Provide the [X, Y] coordinate of the cell's center where the given text is located.  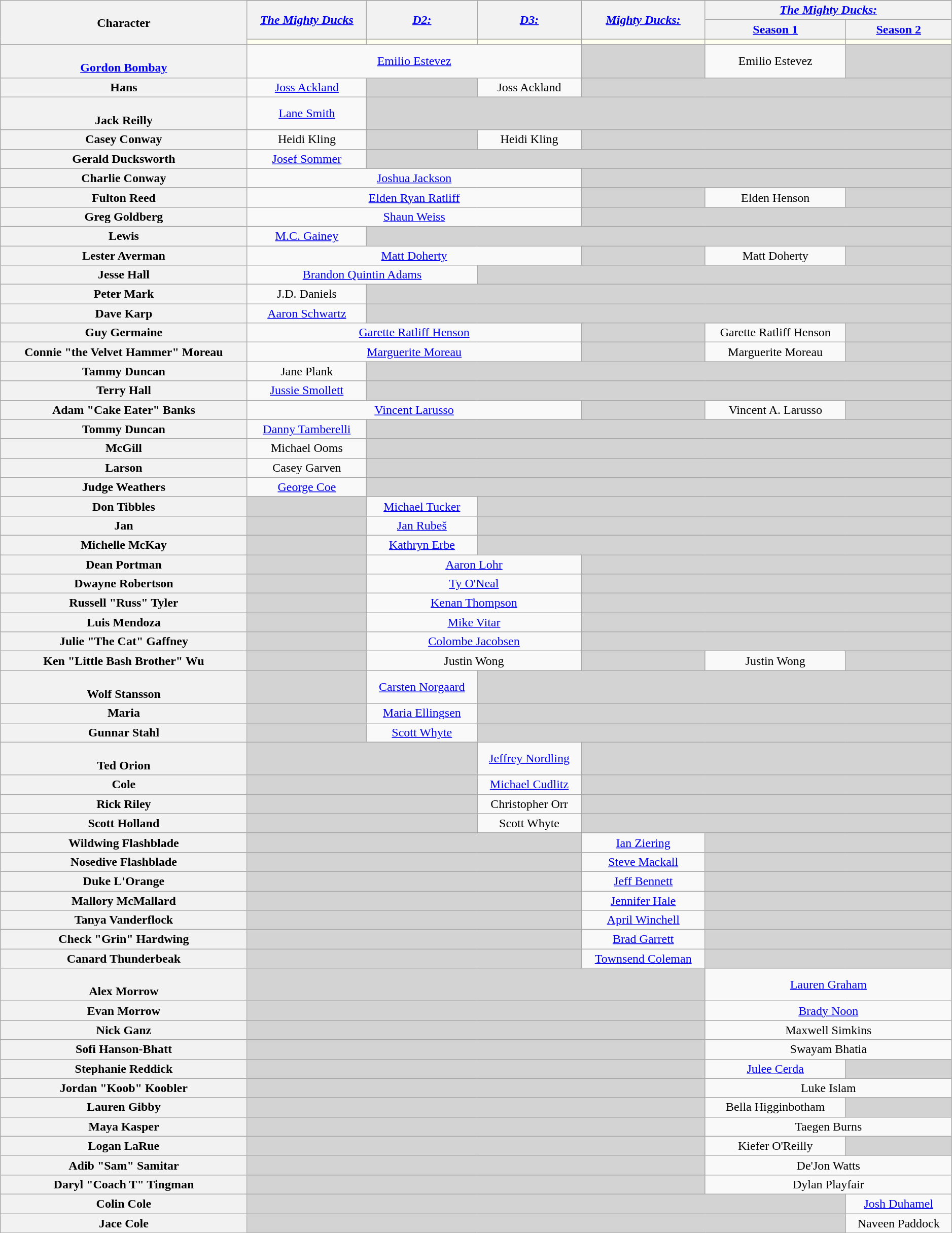
Adib "Sam" Samitar [124, 1165]
Maria Ellingsen [422, 713]
Josh Duhamel [899, 1204]
Character [124, 22]
Julee Cerda [775, 1069]
Vincent A. Larusso [775, 410]
Wolf Stansson [124, 687]
Jane Plank [307, 371]
Swayam Bhatia [828, 1049]
Canard Thunderbeak [124, 959]
Casey Garven [307, 468]
Townsend Coleman [643, 959]
Hans [124, 87]
Cole [124, 785]
Luke Islam [828, 1088]
Taegen Burns [828, 1126]
Gordon Bombay [124, 61]
Adam "Cake Eater" Banks [124, 410]
Michael Tucker [422, 506]
Ken "Little Bash Brother" Wu [124, 661]
Jeff Bennett [643, 881]
Tammy Duncan [124, 371]
Charlie Conway [124, 178]
De'Jon Watts [828, 1165]
Lester Averman [124, 255]
Aaron Schwartz [307, 313]
Michelle McKay [124, 545]
M.C. Gainey [307, 236]
Luis Mendoza [124, 622]
Brandon Quintin Adams [362, 275]
Russell "Russ" Tyler [124, 603]
Season 2 [899, 29]
Check "Grin" Hardwing [124, 939]
Jan Rubeš [422, 525]
Gunnar Stahl [124, 732]
Fulton Reed [124, 197]
Jussie Smollett [307, 391]
Terry Hall [124, 391]
April Winchell [643, 920]
Jesse Hall [124, 275]
Don Tibbles [124, 506]
Lewis [124, 236]
Vincent Larusso [414, 410]
Mike Vitar [474, 622]
Shaun Weiss [414, 217]
Danny Tamberelli [307, 429]
Judge Weathers [124, 487]
Nosedive Flashblade [124, 862]
Scott Holland [124, 823]
Brad Garrett [643, 939]
Gerald Ducksworth [124, 159]
Ian Ziering [643, 842]
Josef Sommer [307, 159]
Maxwell Simkins [828, 1030]
Casey Conway [124, 139]
Greg Goldberg [124, 217]
Lauren Gibby [124, 1107]
Aaron Lohr [474, 565]
Christopher Orr [530, 804]
J.D. Daniels [307, 294]
Bella Higginbotham [775, 1107]
Alex Morrow [124, 985]
D3: [530, 20]
Colin Cole [124, 1204]
Joshua Jackson [414, 178]
Carsten Norgaard [422, 687]
Sofi Hanson-Bhatt [124, 1049]
Tanya Vanderflock [124, 920]
Mighty Ducks: [643, 20]
Brady Noon [828, 1011]
Dave Karp [124, 313]
Lauren Graham [828, 985]
Steve Mackall [643, 862]
Evan Morrow [124, 1011]
Michael Ooms [307, 448]
Logan LaRue [124, 1146]
Connie "the Velvet Hammer" Moreau [124, 352]
Mallory McMallard [124, 900]
Duke L'Orange [124, 881]
McGill [124, 448]
Lane Smith [307, 114]
Elden Henson [775, 197]
Dwayne Robertson [124, 584]
Kenan Thompson [474, 603]
Nick Ganz [124, 1030]
Larson [124, 468]
Dylan Playfair [828, 1184]
D2: [422, 20]
Jace Cole [124, 1223]
Kathryn Erbe [422, 545]
Julie "The Cat" Gaffney [124, 642]
Jan [124, 525]
Ted Orion [124, 759]
George Coe [307, 487]
Peter Mark [124, 294]
Season 1 [775, 29]
Maya Kasper [124, 1126]
Elden Ryan Ratliff [414, 197]
Maria [124, 713]
Tommy Duncan [124, 429]
The Mighty Ducks [307, 20]
Jordan "Koob" Koobler [124, 1088]
Rick Riley [124, 804]
Dean Portman [124, 565]
Wildwing Flashblade [124, 842]
Michael Cudlitz [530, 785]
Naveen Paddock [899, 1223]
Jennifer Hale [643, 900]
Guy Germaine [124, 333]
Ty O'Neal [474, 584]
Jeffrey Nordling [530, 759]
Daryl "Coach T" Tingman [124, 1184]
Jack Reilly [124, 114]
Stephanie Reddick [124, 1069]
Colombe Jacobsen [474, 642]
The Mighty Ducks: [828, 10]
Kiefer O'Reilly [775, 1146]
